Detect which cell encompasses the target text, then output its (x, y) center coordinate. 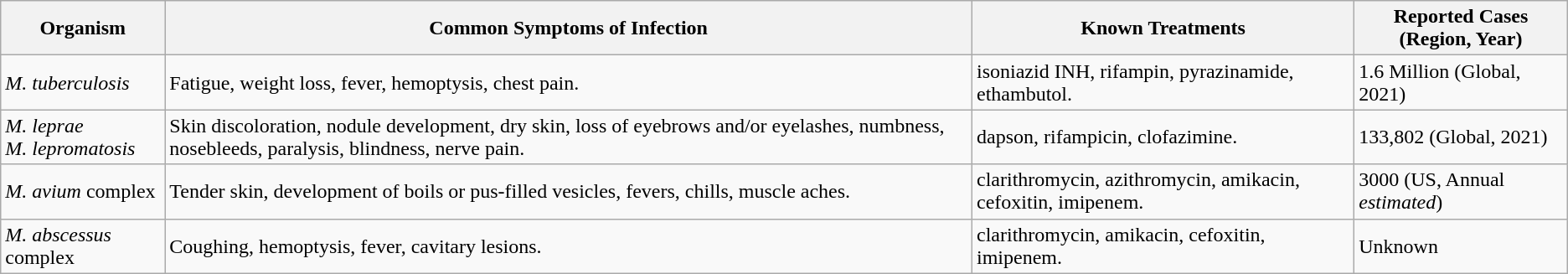
Known Treatments (1163, 28)
Fatigue, weight loss, fever, hemoptysis, chest pain. (569, 82)
clarithromycin, amikacin, cefoxitin, imipenem. (1163, 246)
Organism (83, 28)
Skin discoloration, nodule development, dry skin, loss of eyebrows and/or eyelashes, numbness, nosebleeds, paralysis, blindness, nerve pain. (569, 137)
M. abscessus complex (83, 246)
M. tuberculosis (83, 82)
dapson, rifampicin, clofazimine. (1163, 137)
3000 (US, Annual estimated) (1461, 191)
Unknown (1461, 246)
Common Symptoms of Infection (569, 28)
1.6 Million (Global, 2021) (1461, 82)
133,802 (Global, 2021) (1461, 137)
M. avium complex (83, 191)
clarithromycin, azithromycin, amikacin, cefoxitin, imipenem. (1163, 191)
M. lepraeM. lepromatosis (83, 137)
Tender skin, development of boils or pus-filled vesicles, fevers, chills, muscle aches. (569, 191)
Reported Cases (Region, Year) (1461, 28)
Coughing, hemoptysis, fever, cavitary lesions. (569, 246)
isoniazid INH, rifampin, pyrazinamide, ethambutol. (1163, 82)
